Capture the cell that displays the provided text and extract its (X, Y) central coordinate. 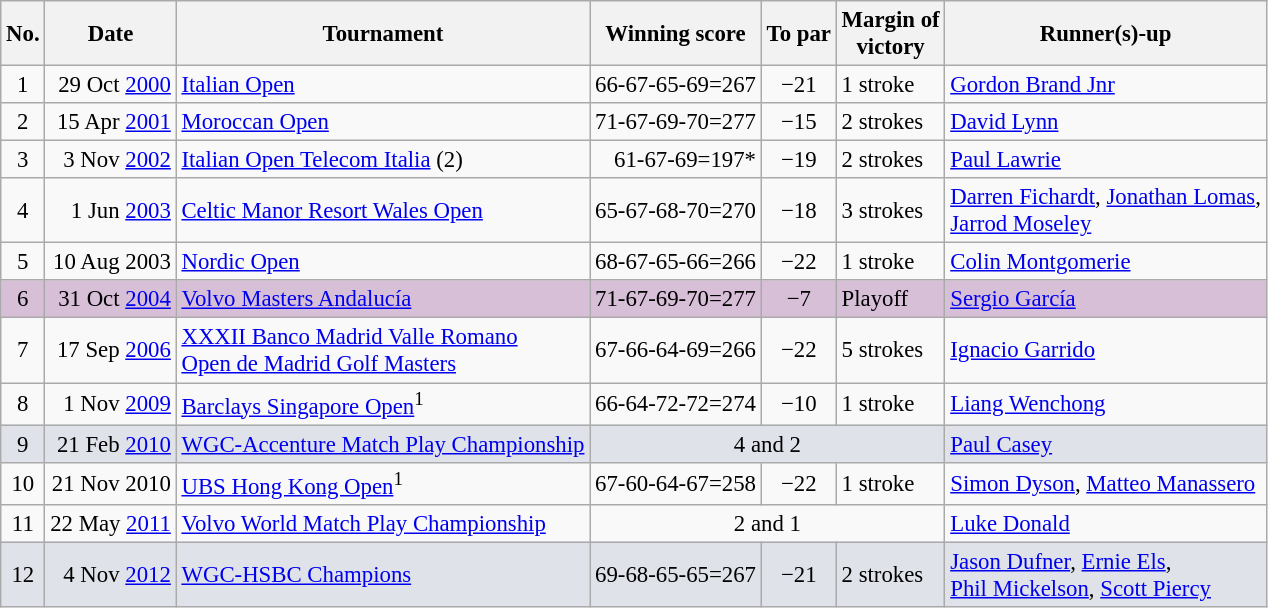
67-66-64-69=266 (676, 350)
2 and 1 (768, 524)
65-67-68-70=270 (676, 210)
Runner(s)-up (1106, 34)
10 (23, 483)
−10 (798, 404)
21 Nov 2010 (110, 483)
29 Oct 2000 (110, 85)
No. (23, 34)
69-68-65-65=267 (676, 574)
Darren Fichardt, Jonathan Lomas, Jarrod Moseley (1106, 210)
David Lynn (1106, 122)
12 (23, 574)
6 (23, 299)
−7 (798, 299)
WGC-Accenture Match Play Championship (383, 444)
4 and 2 (768, 444)
17 Sep 2006 (110, 350)
Simon Dyson, Matteo Manassero (1106, 483)
Liang Wenchong (1106, 404)
15 Apr 2001 (110, 122)
Winning score (676, 34)
67-60-64-67=258 (676, 483)
−18 (798, 210)
Paul Lawrie (1106, 160)
3 (23, 160)
Nordic Open (383, 262)
Sergio García (1106, 299)
4 (23, 210)
−19 (798, 160)
5 (23, 262)
Italian Open Telecom Italia (2) (383, 160)
1 Nov 2009 (110, 404)
Ignacio Garrido (1106, 350)
68-67-65-66=266 (676, 262)
3 Nov 2002 (110, 160)
Date (110, 34)
Paul Casey (1106, 444)
Italian Open (383, 85)
10 Aug 2003 (110, 262)
9 (23, 444)
Tournament (383, 34)
21 Feb 2010 (110, 444)
66-67-65-69=267 (676, 85)
3 strokes (890, 210)
Volvo World Match Play Championship (383, 524)
WGC-HSBC Champions (383, 574)
Celtic Manor Resort Wales Open (383, 210)
11 (23, 524)
7 (23, 350)
Volvo Masters Andalucía (383, 299)
To par (798, 34)
Barclays Singapore Open1 (383, 404)
Playoff (890, 299)
1 (23, 85)
31 Oct 2004 (110, 299)
2 (23, 122)
Margin ofvictory (890, 34)
Luke Donald (1106, 524)
66-64-72-72=274 (676, 404)
UBS Hong Kong Open1 (383, 483)
61-67-69=197* (676, 160)
−15 (798, 122)
5 strokes (890, 350)
4 Nov 2012 (110, 574)
8 (23, 404)
22 May 2011 (110, 524)
XXXII Banco Madrid Valle RomanoOpen de Madrid Golf Masters (383, 350)
Gordon Brand Jnr (1106, 85)
Moroccan Open (383, 122)
Jason Dufner, Ernie Els, Phil Mickelson, Scott Piercy (1106, 574)
Colin Montgomerie (1106, 262)
1 Jun 2003 (110, 210)
